Find where the given text appears and provide that cell's center as [x, y] coordinate. 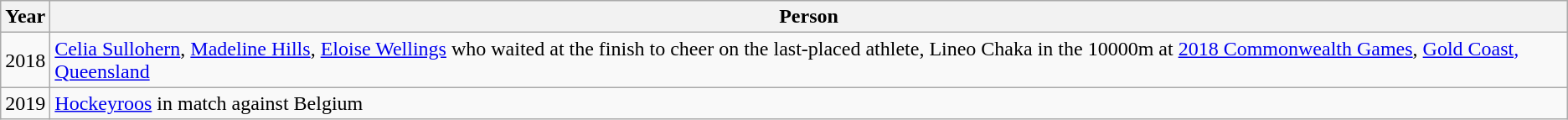
2019 [25, 103]
Person [809, 17]
Hockeyroos in match against Belgium [809, 103]
2018 [25, 60]
Year [25, 17]
